Find where the given text appears and provide that cell's center as (X, Y) coordinate. 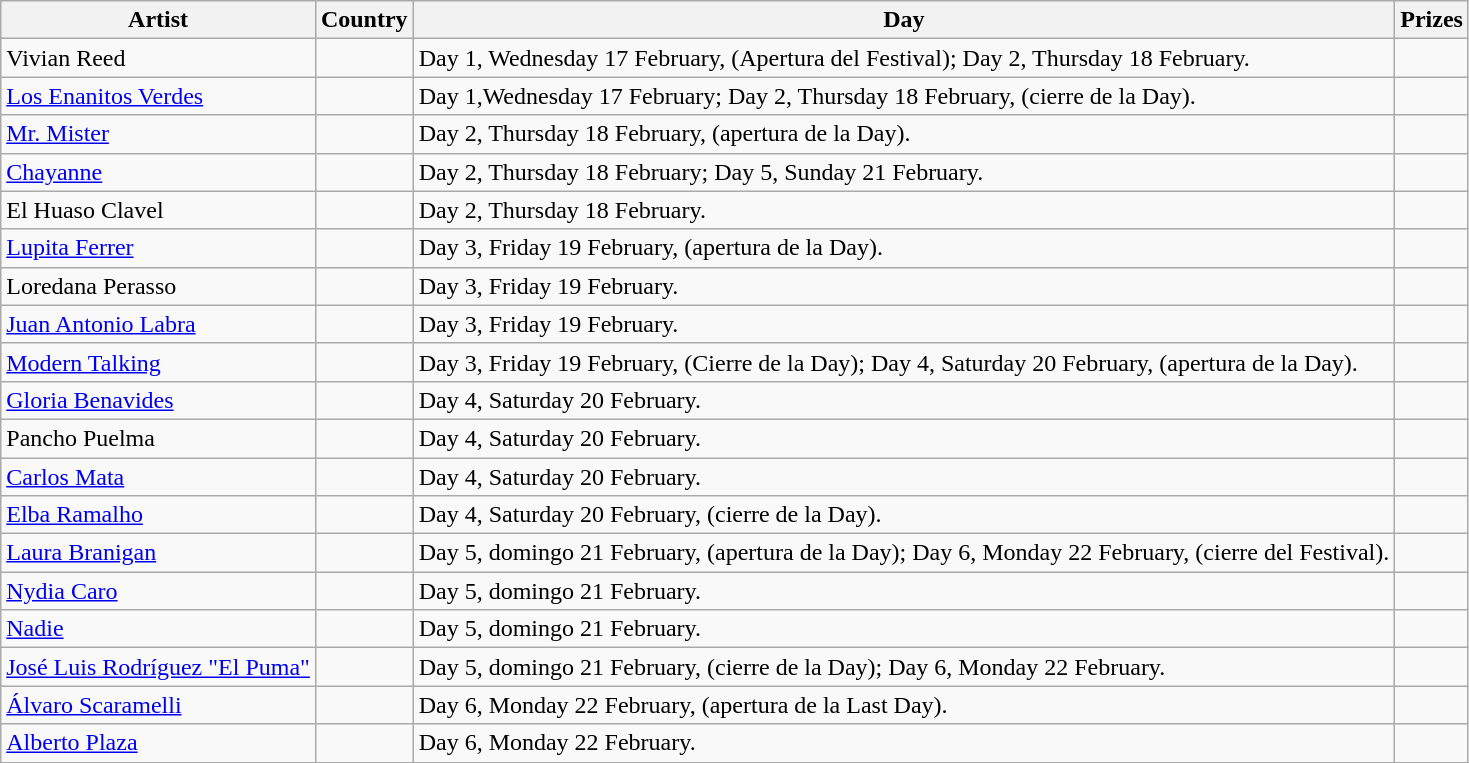
Laura Branigan (158, 553)
Elba Ramalho (158, 515)
Álvaro Scaramelli (158, 705)
Prizes (1432, 20)
Day 1, Wednesday 17 February, (Apertura del Festival); Day 2, Thursday 18 February. (904, 58)
Day 5, domingo 21 February, (cierre de la Day); Day 6, Monday 22 February. (904, 667)
Day 6, Monday 22 February, (apertura de la Last Day). (904, 705)
Day 2, Thursday 18 February, (apertura de la Day). (904, 134)
Day 4, Saturday 20 February, (cierre de la Day). (904, 515)
Day 3, Friday 19 February, (Cierre de la Day); Day 4, Saturday 20 February, (apertura de la Day). (904, 362)
Day 3, Friday 19 February, (apertura de la Day). (904, 248)
Day 2, Thursday 18 February; Day 5, Sunday 21 February. (904, 172)
Day 1,Wednesday 17 February; Day 2, Thursday 18 February, (cierre de la Day). (904, 96)
Loredana Perasso (158, 286)
Lupita Ferrer (158, 248)
Day (904, 20)
Country (364, 20)
Day 5, domingo 21 February, (apertura de la Day); Day 6, Monday 22 February, (cierre del Festival). (904, 553)
Nydia Caro (158, 591)
Day 6, Monday 22 February. (904, 743)
Artist (158, 20)
Los Enanitos Verdes (158, 96)
Day 2, Thursday 18 February. (904, 210)
Alberto Plaza (158, 743)
Pancho Puelma (158, 438)
El Huaso Clavel (158, 210)
Juan Antonio Labra (158, 324)
Modern Talking (158, 362)
Nadie (158, 629)
Mr. Mister (158, 134)
Gloria Benavides (158, 400)
Carlos Mata (158, 477)
Chayanne (158, 172)
Vivian Reed (158, 58)
José Luis Rodríguez "El Puma" (158, 667)
